From the cell containing the given text, extract its center point as [x, y] coordinate. 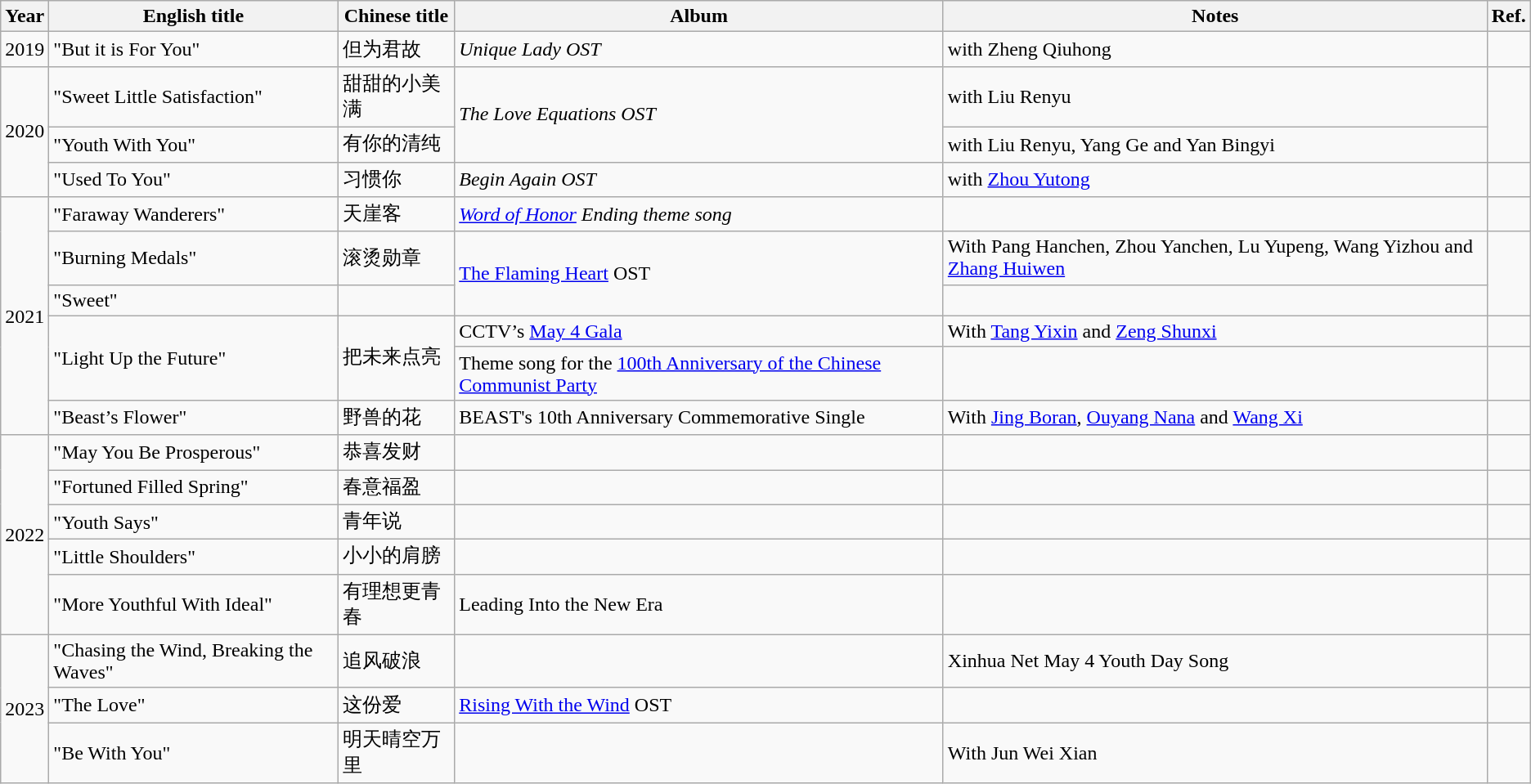
with Liu Renyu, Yang Ge and Yan Bingyi [1215, 144]
春意福盈 [396, 487]
Unique Lady OST [699, 49]
"Light Up the Future" [193, 358]
2023 [25, 709]
With Tang Yixin and Zeng Shunxi [1215, 331]
Xinhua Net May 4 Youth Day Song [1215, 661]
青年说 [396, 522]
"Used To You" [193, 180]
"May You Be Prosperous" [193, 453]
但为君故 [396, 49]
"Chasing the Wind, Breaking the Waves" [193, 661]
The Flaming Heart OST [699, 273]
Rising With the Wind OST [699, 705]
有理想更青春 [396, 604]
把未来点亮 [396, 358]
with Liu Renyu [1215, 96]
2020 [25, 131]
甜甜的小美满 [396, 96]
With Jing Boran, Ouyang Nana and Wang Xi [1215, 417]
恭喜发财 [396, 453]
2019 [25, 49]
With Pang Hanchen, Zhou Yanchen, Lu Yupeng, Wang Yizhou and Zhang Huiwen [1215, 258]
追风破浪 [396, 661]
Begin Again OST [699, 180]
"Faraway Wanderers" [193, 214]
野兽的花 [396, 417]
"Youth Says" [193, 522]
The Love Equations OST [699, 114]
明天晴空万里 [396, 753]
2022 [25, 535]
with Zhou Yutong [1215, 180]
"But it is For You" [193, 49]
Theme song for the 100th Anniversary of the Chinese Communist Party [699, 373]
"The Love" [193, 705]
"Be With You" [193, 753]
CCTV’s May 4 Gala [699, 331]
with Zheng Qiuhong [1215, 49]
有你的清纯 [396, 144]
Word of Honor Ending theme song [699, 214]
这份爱 [396, 705]
习惯你 [396, 180]
"More Youthful With Ideal" [193, 604]
Year [25, 16]
English title [193, 16]
"Burning Medals" [193, 258]
BEAST's 10th Anniversary Commemorative Single [699, 417]
天崖客 [396, 214]
Leading Into the New Era [699, 604]
"Sweet" [193, 300]
Notes [1215, 16]
Album [699, 16]
Chinese title [396, 16]
"Fortuned Filled Spring" [193, 487]
"Little Shoulders" [193, 558]
滚烫勋章 [396, 258]
With Jun Wei Xian [1215, 753]
"Beast’s Flower" [193, 417]
"Youth With You" [193, 144]
2021 [25, 316]
"Sweet Little Satisfaction" [193, 96]
小小的肩膀 [396, 558]
Ref. [1508, 16]
